Search for the cell housing the specified text and yield its (x, y) center coordinate. 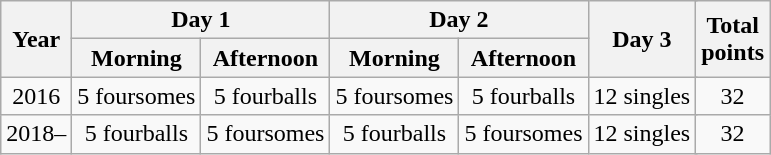
Day 3 (642, 39)
2016 (36, 96)
Day 2 (459, 20)
Totalpoints (733, 39)
Year (36, 39)
2018– (36, 134)
Day 1 (201, 20)
